Provide the (x, y) coordinate of the cell's center where the given text is located.  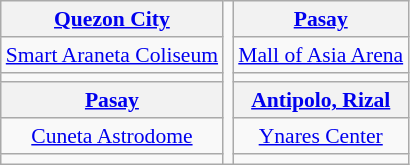
Antipolo, Rizal (320, 101)
Mall of Asia Arena (320, 55)
Quezon City (112, 19)
Ynares Center (320, 136)
Smart Araneta Coliseum (112, 55)
Cuneta Astrodome (112, 136)
